Return the (x, y) coordinate for the center point of the cell that contains the specified text.  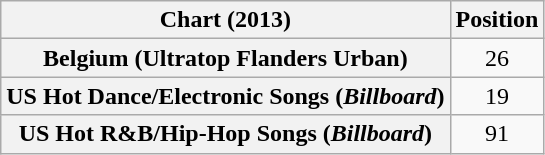
19 (497, 96)
US Hot R&B/Hip-Hop Songs (Billboard) (226, 134)
US Hot Dance/Electronic Songs (Billboard) (226, 96)
26 (497, 58)
Chart (2013) (226, 20)
91 (497, 134)
Position (497, 20)
Belgium (Ultratop Flanders Urban) (226, 58)
